Return (x, y) of the center of cell containing provided text 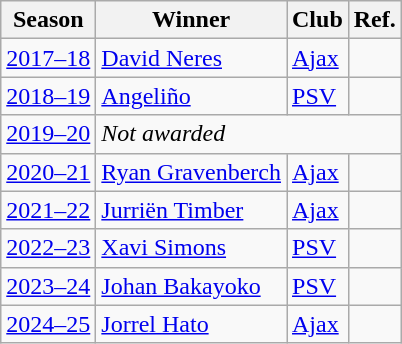
Johan Bakayoko (192, 286)
Angeliño (192, 96)
2020–21 (48, 172)
2017–18 (48, 58)
Xavi Simons (192, 248)
2019–20 (48, 134)
2018–19 (48, 96)
Jurriën Timber (192, 210)
2023–24 (48, 286)
David Neres (192, 58)
Jorrel Hato (192, 324)
Winner (192, 20)
2024–25 (48, 324)
Club (317, 20)
2022–23 (48, 248)
Season (48, 20)
Ryan Gravenberch (192, 172)
Ref. (374, 20)
2021–22 (48, 210)
Not awarded (248, 134)
